Return the [x, y] coordinate for the center point of the cell that contains the specified text.  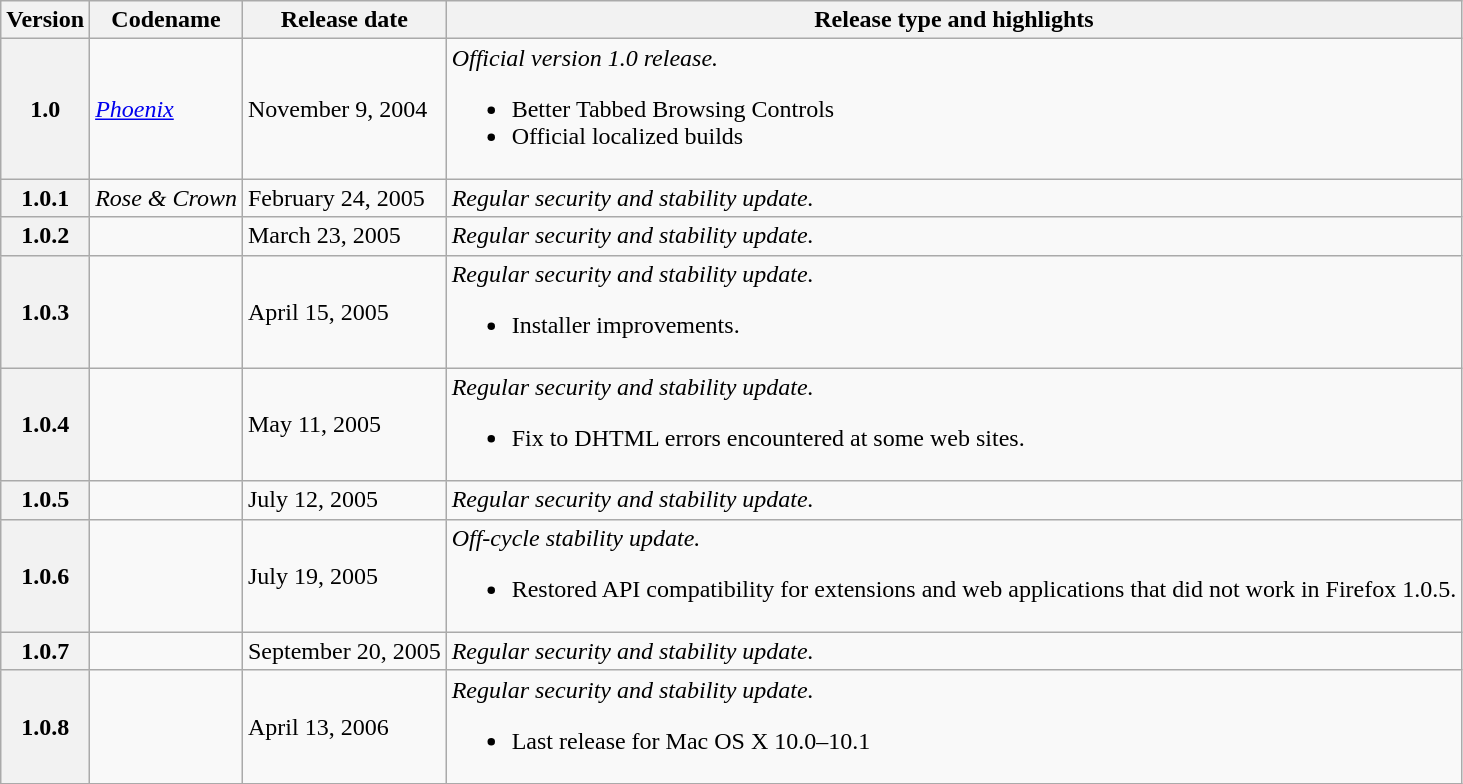
1.0.2 [46, 236]
July 19, 2005 [344, 576]
Version [46, 20]
Regular security and stability update.Last release for Mac OS X 10.0–10.1 [954, 726]
Official version 1.0 release.Better Tabbed Browsing ControlsOfficial localized builds [954, 109]
May 11, 2005 [344, 424]
February 24, 2005 [344, 198]
1.0.1 [46, 198]
Release date [344, 20]
November 9, 2004 [344, 109]
1.0.5 [46, 500]
1.0.7 [46, 651]
Release type and highlights [954, 20]
1.0.4 [46, 424]
April 13, 2006 [344, 726]
1.0.3 [46, 312]
Codename [166, 20]
April 15, 2005 [344, 312]
Rose & Crown [166, 198]
1.0.8 [46, 726]
1.0.6 [46, 576]
Off-cycle stability update.Restored API compatibility for extensions and web applications that did not work in Firefox 1.0.5. [954, 576]
Regular security and stability update.Fix to DHTML errors encountered at some web sites. [954, 424]
1.0 [46, 109]
March 23, 2005 [344, 236]
Regular security and stability update.Installer improvements. [954, 312]
Phoenix [166, 109]
September 20, 2005 [344, 651]
July 12, 2005 [344, 500]
